Capture the cell that displays the provided text and extract its (X, Y) central coordinate. 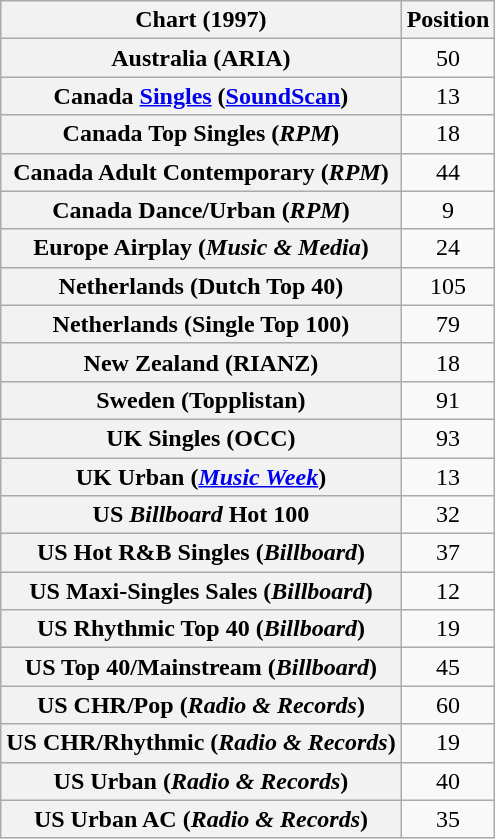
Canada Top Singles (RPM) (201, 134)
UK Singles (OCC) (201, 438)
US Rhythmic Top 40 (Billboard) (201, 629)
US CHR/Pop (Radio & Records) (201, 705)
Chart (1997) (201, 20)
105 (448, 286)
US Maxi-Singles Sales (Billboard) (201, 591)
Sweden (Topplistan) (201, 400)
New Zealand (RIANZ) (201, 362)
35 (448, 819)
US CHR/Rhythmic (Radio & Records) (201, 743)
12 (448, 591)
60 (448, 705)
91 (448, 400)
44 (448, 172)
93 (448, 438)
37 (448, 553)
Canada Adult Contemporary (RPM) (201, 172)
US Hot R&B Singles (Billboard) (201, 553)
US Top 40/Mainstream (Billboard) (201, 667)
45 (448, 667)
Europe Airplay (Music & Media) (201, 248)
Australia (ARIA) (201, 58)
UK Urban (Music Week) (201, 477)
Canada Dance/Urban (RPM) (201, 210)
Netherlands (Single Top 100) (201, 324)
9 (448, 210)
Netherlands (Dutch Top 40) (201, 286)
US Urban (Radio & Records) (201, 781)
32 (448, 515)
50 (448, 58)
Position (448, 20)
24 (448, 248)
US Billboard Hot 100 (201, 515)
40 (448, 781)
Canada Singles (SoundScan) (201, 96)
79 (448, 324)
US Urban AC (Radio & Records) (201, 819)
